Search for the cell housing the specified text and yield its (x, y) center coordinate. 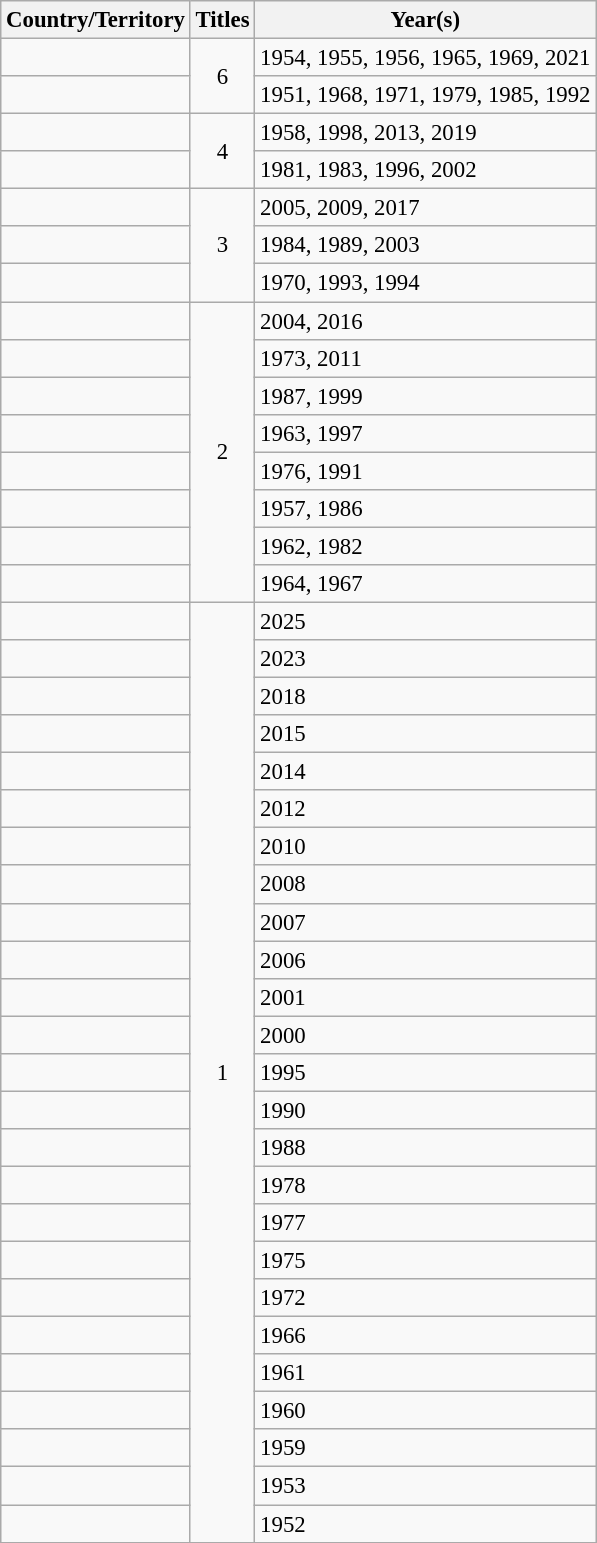
2 (222, 452)
1975 (426, 1261)
Titles (222, 20)
2014 (426, 772)
2018 (426, 697)
1981, 1983, 1996, 2002 (426, 170)
2001 (426, 997)
1958, 1998, 2013, 2019 (426, 133)
3 (222, 246)
1953 (426, 1486)
1972 (426, 1298)
1990 (426, 1110)
1952 (426, 1524)
2010 (426, 847)
2012 (426, 809)
1959 (426, 1449)
4 (222, 152)
Year(s) (426, 20)
1 (222, 1072)
2005, 2009, 2017 (426, 208)
1951, 1968, 1971, 1979, 1985, 1992 (426, 95)
1987, 1999 (426, 396)
1988 (426, 1148)
Country/Territory (96, 20)
2004, 2016 (426, 321)
1964, 1967 (426, 584)
2015 (426, 734)
1978 (426, 1185)
1963, 1997 (426, 433)
1984, 1989, 2003 (426, 245)
1954, 1955, 1956, 1965, 1969, 2021 (426, 58)
1957, 1986 (426, 509)
1962, 1982 (426, 546)
2023 (426, 659)
2007 (426, 922)
1961 (426, 1373)
6 (222, 76)
1995 (426, 1073)
2006 (426, 960)
2000 (426, 1035)
1966 (426, 1336)
1976, 1991 (426, 471)
1977 (426, 1223)
2008 (426, 885)
1960 (426, 1411)
1970, 1993, 1994 (426, 283)
2025 (426, 621)
1973, 2011 (426, 358)
